Locate the cell with the specified text and output its (x, y) center coordinate. 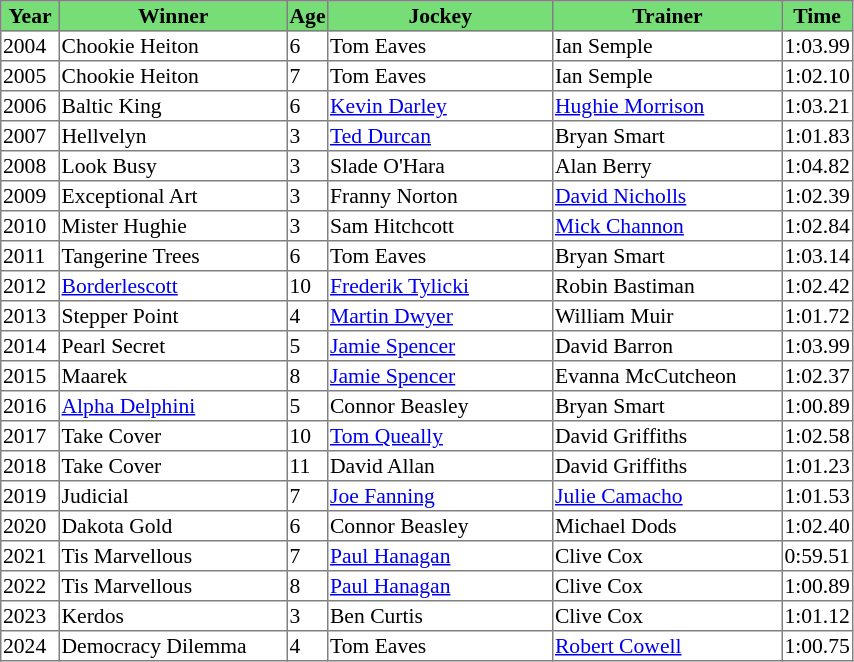
2008 (30, 166)
Franny Norton (440, 196)
Robert Cowell (668, 646)
1:02.37 (817, 376)
1:01.23 (817, 466)
Dakota Gold (173, 526)
Alpha Delphini (173, 406)
Age (307, 16)
Hughie Morrison (668, 106)
0:59.51 (817, 556)
Baltic King (173, 106)
2018 (30, 466)
2022 (30, 586)
Martin Dwyer (440, 316)
1:02.10 (817, 76)
1:03.21 (817, 106)
Borderlescott (173, 286)
2020 (30, 526)
Exceptional Art (173, 196)
Judicial (173, 496)
Kevin Darley (440, 106)
Ted Durcan (440, 136)
1:02.40 (817, 526)
2019 (30, 496)
David Allan (440, 466)
1:02.39 (817, 196)
David Barron (668, 346)
1:01.12 (817, 616)
Mick Channon (668, 226)
David Nicholls (668, 196)
Michael Dods (668, 526)
1:02.84 (817, 226)
Year (30, 16)
Maarek (173, 376)
2004 (30, 46)
Julie Camacho (668, 496)
Winner (173, 16)
Look Busy (173, 166)
Mister Hughie (173, 226)
Democracy Dilemma (173, 646)
Joe Fanning (440, 496)
1:04.82 (817, 166)
2016 (30, 406)
2007 (30, 136)
Jockey (440, 16)
William Muir (668, 316)
2024 (30, 646)
1:03.14 (817, 256)
1:02.42 (817, 286)
1:01.83 (817, 136)
2014 (30, 346)
Evanna McCutcheon (668, 376)
1:01.72 (817, 316)
Pearl Secret (173, 346)
Kerdos (173, 616)
Stepper Point (173, 316)
2023 (30, 616)
Robin Bastiman (668, 286)
Tangerine Trees (173, 256)
2010 (30, 226)
Alan Berry (668, 166)
2017 (30, 436)
1:01.53 (817, 496)
2021 (30, 556)
11 (307, 466)
1:00.75 (817, 646)
Time (817, 16)
2015 (30, 376)
2006 (30, 106)
Slade O'Hara (440, 166)
Tom Queally (440, 436)
2012 (30, 286)
Ben Curtis (440, 616)
2005 (30, 76)
Trainer (668, 16)
Sam Hitchcott (440, 226)
2009 (30, 196)
Frederik Tylicki (440, 286)
Hellvelyn (173, 136)
2011 (30, 256)
1:02.58 (817, 436)
2013 (30, 316)
